Capture the cell that displays the provided text and extract its (x, y) central coordinate. 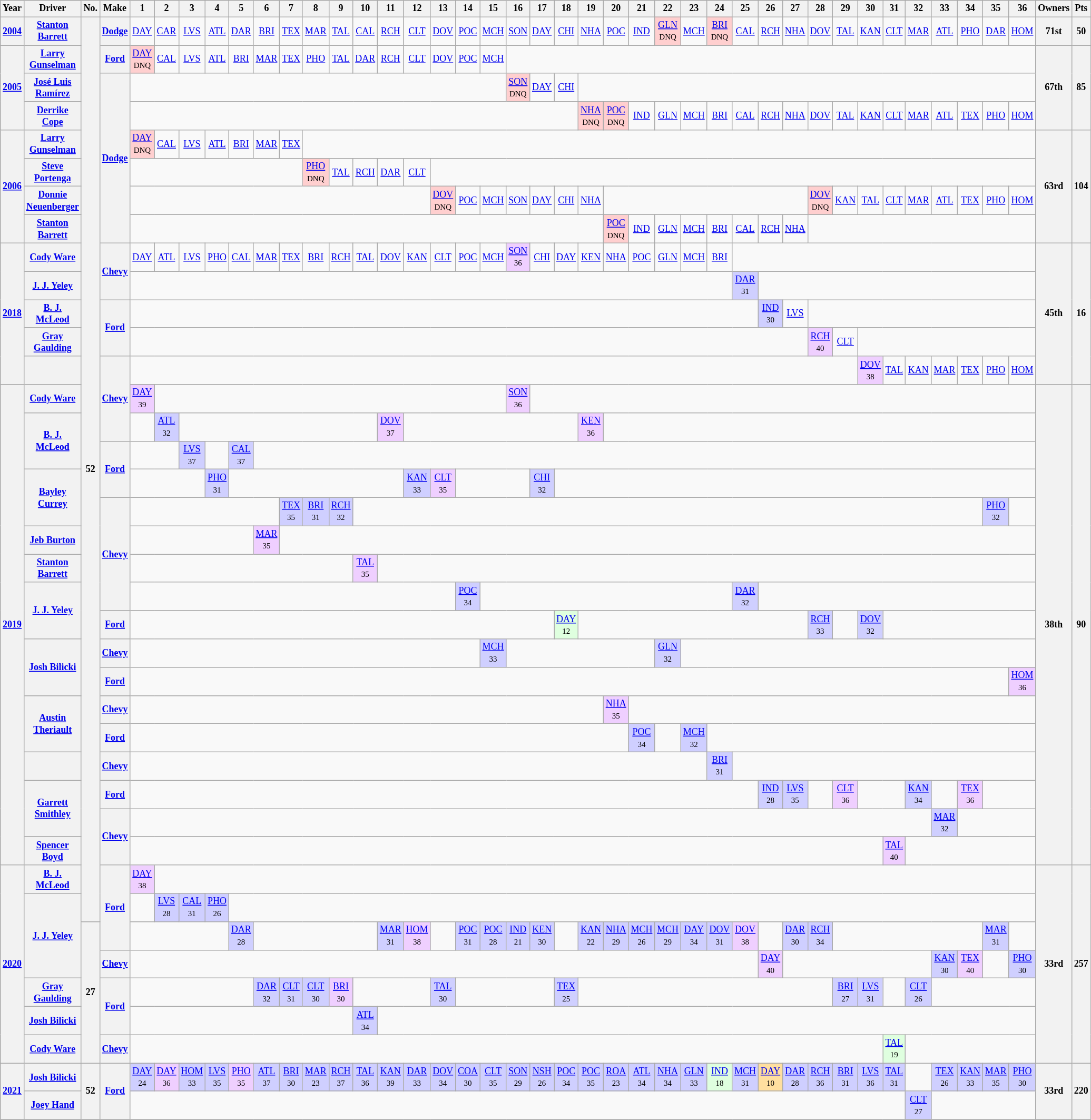
8 (316, 8)
LVS36 (871, 1077)
CAR (166, 31)
Owners (1054, 8)
5 (241, 8)
DAY34 (694, 936)
2018 (13, 313)
HOM36 (1022, 681)
GLNDNQ (668, 31)
Garrett Smithley (53, 808)
Pts (1082, 8)
MCH29 (668, 936)
26 (770, 8)
90 (1082, 625)
CHI32 (542, 484)
67th (1054, 87)
IND30 (770, 314)
28 (820, 8)
ATL37 (267, 1077)
TEX36 (970, 794)
25 (745, 8)
22 (668, 8)
13 (443, 8)
14 (468, 8)
DAY12 (566, 625)
CLT31 (291, 993)
COA30 (468, 1077)
José Luis Ramírez (53, 87)
DAY40 (770, 964)
20 (616, 8)
POC28 (493, 936)
32 (918, 8)
DAR33 (417, 1077)
21 (642, 8)
MCH31 (745, 1077)
KEN36 (591, 427)
CAL37 (241, 455)
1 (142, 8)
TEX35 (291, 512)
Make (115, 8)
TAL35 (366, 568)
34 (970, 8)
24 (720, 8)
DAY38 (142, 879)
Austin Theriault (53, 724)
36 (1022, 8)
POC35 (591, 1077)
220 (1082, 1092)
NHA29 (616, 936)
PHODNQ (316, 172)
DAR30 (795, 936)
DAR31 (745, 286)
6 (267, 8)
18 (566, 8)
HOM38 (417, 936)
RCH40 (820, 342)
BRI27 (846, 993)
NSH26 (542, 1077)
7 (291, 8)
MCH33 (493, 653)
TEX25 (566, 993)
31 (894, 8)
DAY24 (142, 1077)
LVS28 (166, 908)
Spencer Boyd (53, 851)
Donnie Neuenberger (53, 201)
NHA35 (616, 710)
BRIDNQ (720, 31)
KEN (591, 257)
CLT26 (918, 993)
19 (591, 8)
Driver (53, 8)
11 (391, 8)
2004 (13, 31)
2019 (13, 625)
GLN32 (668, 653)
4 (217, 8)
RCH37 (341, 1077)
33 (945, 8)
RCH36 (820, 1077)
KAN22 (591, 936)
TAL31 (894, 1077)
SON29 (518, 1077)
TAL19 (894, 1049)
MAR32 (945, 823)
RCH33 (820, 625)
CLT36 (846, 794)
TAL40 (894, 851)
DOV32 (871, 625)
Joey Hand (53, 1105)
CAL31 (192, 908)
9 (341, 8)
2020 (13, 964)
CLT27 (918, 1105)
KAN30 (945, 964)
3 (192, 8)
17 (542, 8)
ROA23 (616, 1077)
MCH26 (642, 936)
IND18 (720, 1077)
DAY36 (166, 1077)
TAL36 (366, 1077)
LVS31 (871, 993)
TEX40 (970, 964)
29 (846, 8)
NHA34 (668, 1077)
DOV34 (443, 1077)
Year (13, 8)
35 (996, 8)
2 (166, 8)
10 (366, 8)
71st (1054, 31)
CLT30 (316, 993)
2005 (13, 87)
Jeb Burton (53, 540)
PHO32 (996, 512)
RCH32 (341, 512)
257 (1082, 964)
HOM33 (192, 1077)
No. (91, 8)
GLN33 (694, 1077)
Steve Portenga (53, 172)
12 (417, 8)
DOV31 (720, 936)
38th (1054, 625)
45th (1054, 313)
Derrike Cope (53, 116)
DOV37 (391, 427)
DAY39 (142, 399)
NHADNQ (591, 116)
63rd (1054, 186)
PHO35 (241, 1077)
TEX26 (945, 1077)
MCH32 (694, 738)
DAY10 (770, 1077)
23 (694, 8)
50 (1082, 31)
85 (1082, 87)
IND28 (770, 794)
104 (1082, 186)
IND21 (518, 936)
15 (493, 8)
TAL30 (443, 993)
Bayley Currey (53, 497)
ATL32 (166, 427)
2021 (13, 1092)
POC31 (468, 936)
LVS37 (192, 455)
KAN34 (918, 794)
MAR23 (316, 1077)
30 (871, 8)
RCH34 (820, 936)
PHO26 (217, 908)
KAN39 (391, 1077)
KEN30 (542, 936)
SONDNQ (518, 87)
2006 (13, 186)
PHO31 (217, 484)
